Scan for the cell matching the given text and deliver its (X, Y) coordinate at center. 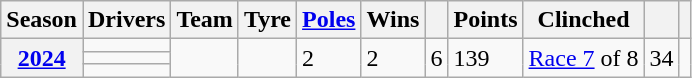
34 (662, 58)
Season (42, 20)
Poles (329, 20)
Clinched (584, 20)
139 (486, 58)
Points (486, 20)
Race 7 of 8 (584, 58)
Team (205, 20)
Wins (393, 20)
Drivers (126, 20)
6 (436, 58)
Tyre (267, 20)
2024 (42, 58)
